Scan for the cell matching the given text and deliver its (x, y) coordinate at center. 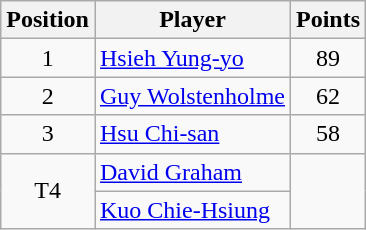
Hsu Chi-san (192, 134)
62 (328, 96)
58 (328, 134)
3 (48, 134)
T4 (48, 191)
1 (48, 58)
Position (48, 20)
David Graham (192, 172)
2 (48, 96)
Points (328, 20)
89 (328, 58)
Guy Wolstenholme (192, 96)
Hsieh Yung-yo (192, 58)
Player (192, 20)
Kuo Chie-Hsiung (192, 210)
